Output the [X, Y] coordinate of the center of the cell containing the given text.  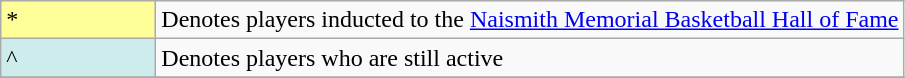
^ [78, 58]
Denotes players inducted to the Naismith Memorial Basketball Hall of Fame [530, 20]
Denotes players who are still active [530, 58]
* [78, 20]
